Provide the [x, y] coordinate of the cell's center where the given text is located.  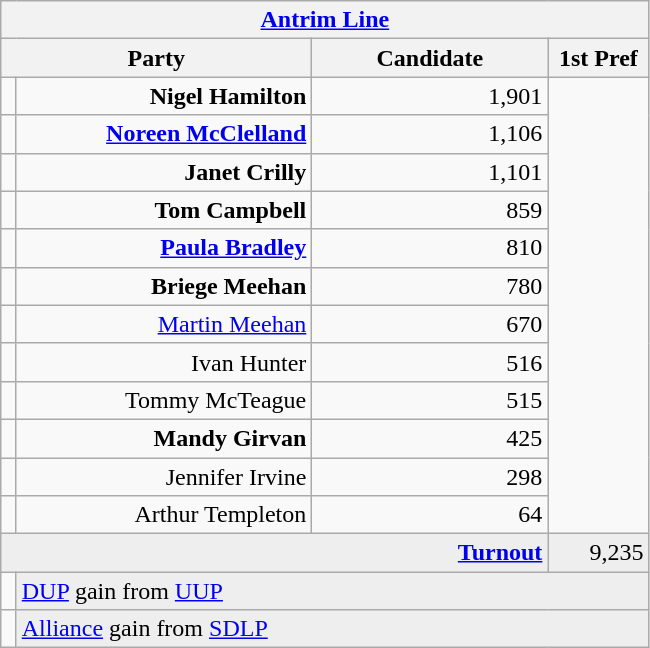
1st Pref [598, 58]
298 [430, 477]
Tommy McTeague [164, 400]
515 [430, 400]
Briege Meehan [164, 286]
516 [430, 362]
780 [430, 286]
64 [430, 515]
1,101 [430, 172]
Mandy Girvan [164, 438]
Jennifer Irvine [164, 477]
Antrim Line [325, 20]
Alliance gain from SDLP [332, 629]
Janet Crilly [164, 172]
Tom Campbell [164, 210]
859 [430, 210]
DUP gain from UUP [332, 591]
Party [156, 58]
Arthur Templeton [164, 515]
9,235 [598, 553]
Candidate [430, 58]
425 [430, 438]
810 [430, 248]
1,106 [430, 134]
Nigel Hamilton [164, 96]
Ivan Hunter [164, 362]
Paula Bradley [164, 248]
1,901 [430, 96]
670 [430, 324]
Turnout [274, 553]
Noreen McClelland [164, 134]
Martin Meehan [164, 324]
